Return [X, Y] of the center of cell containing provided text 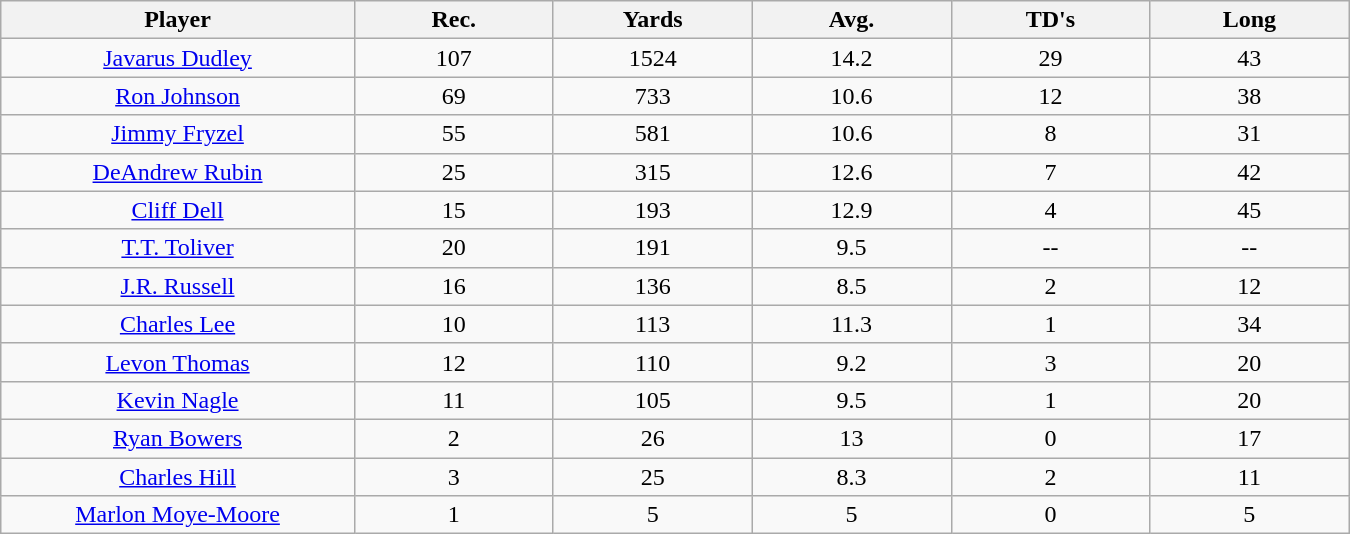
15 [454, 210]
42 [1250, 172]
733 [652, 96]
1524 [652, 58]
Ron Johnson [178, 96]
7 [1050, 172]
Jimmy Fryzel [178, 134]
110 [652, 362]
Charles Hill [178, 477]
12.9 [852, 210]
14.2 [852, 58]
113 [652, 324]
29 [1050, 58]
Ryan Bowers [178, 438]
43 [1250, 58]
Charles Lee [178, 324]
Player [178, 20]
105 [652, 400]
34 [1250, 324]
J.R. Russell [178, 286]
Cliff Dell [178, 210]
TD's [1050, 20]
Levon Thomas [178, 362]
191 [652, 248]
16 [454, 286]
107 [454, 58]
55 [454, 134]
38 [1250, 96]
DeAndrew Rubin [178, 172]
4 [1050, 210]
Yards [652, 20]
Marlon Moye-Moore [178, 515]
136 [652, 286]
Long [1250, 20]
193 [652, 210]
45 [1250, 210]
9.2 [852, 362]
Avg. [852, 20]
12.6 [852, 172]
8.3 [852, 477]
11.3 [852, 324]
Javarus Dudley [178, 58]
13 [852, 438]
26 [652, 438]
581 [652, 134]
17 [1250, 438]
10 [454, 324]
8.5 [852, 286]
Rec. [454, 20]
Kevin Nagle [178, 400]
T.T. Toliver [178, 248]
8 [1050, 134]
69 [454, 96]
31 [1250, 134]
315 [652, 172]
